Determine the (X, Y) coordinate at the center of the cell enclosing the given text.  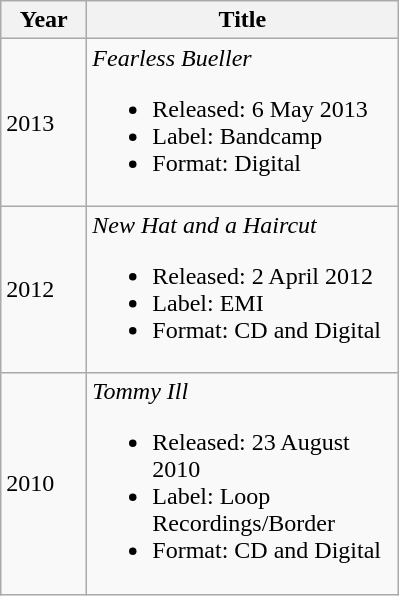
2012 (44, 290)
2010 (44, 484)
Year (44, 20)
New Hat and a HaircutReleased: 2 April 2012Label: EMIFormat: CD and Digital (242, 290)
2013 (44, 122)
Tommy IllReleased: 23 August 2010Label: Loop Recordings/BorderFormat: CD and Digital (242, 484)
Title (242, 20)
Fearless BuellerReleased: 6 May 2013Label: BandcampFormat: Digital (242, 122)
